Extract the [X, Y] coordinate from the center of the cell holding the provided text.  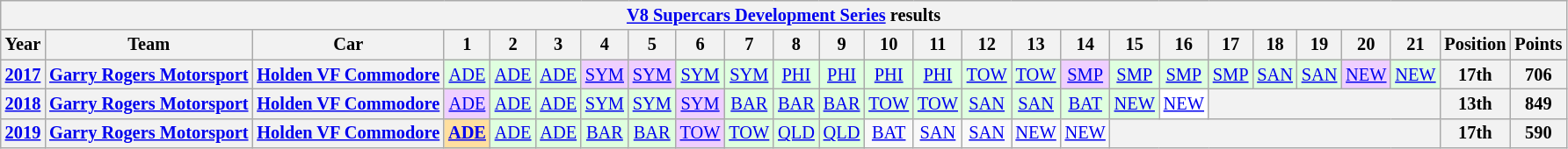
Car [348, 45]
13 [1036, 45]
19 [1319, 45]
21 [1415, 45]
2019 [23, 133]
15 [1135, 45]
12 [987, 45]
Team [149, 45]
7 [749, 45]
18 [1274, 45]
8 [796, 45]
1 [468, 45]
Position [1475, 45]
6 [701, 45]
849 [1538, 103]
10 [889, 45]
V8 Supercars Development Series results [784, 15]
706 [1538, 74]
11 [938, 45]
2 [513, 45]
Points [1538, 45]
5 [652, 45]
14 [1085, 45]
2018 [23, 103]
13th [1475, 103]
16 [1184, 45]
590 [1538, 133]
3 [558, 45]
4 [605, 45]
2017 [23, 74]
Year [23, 45]
17 [1230, 45]
20 [1366, 45]
9 [842, 45]
